From the cell containing the given text, extract its center point as [X, Y] coordinate. 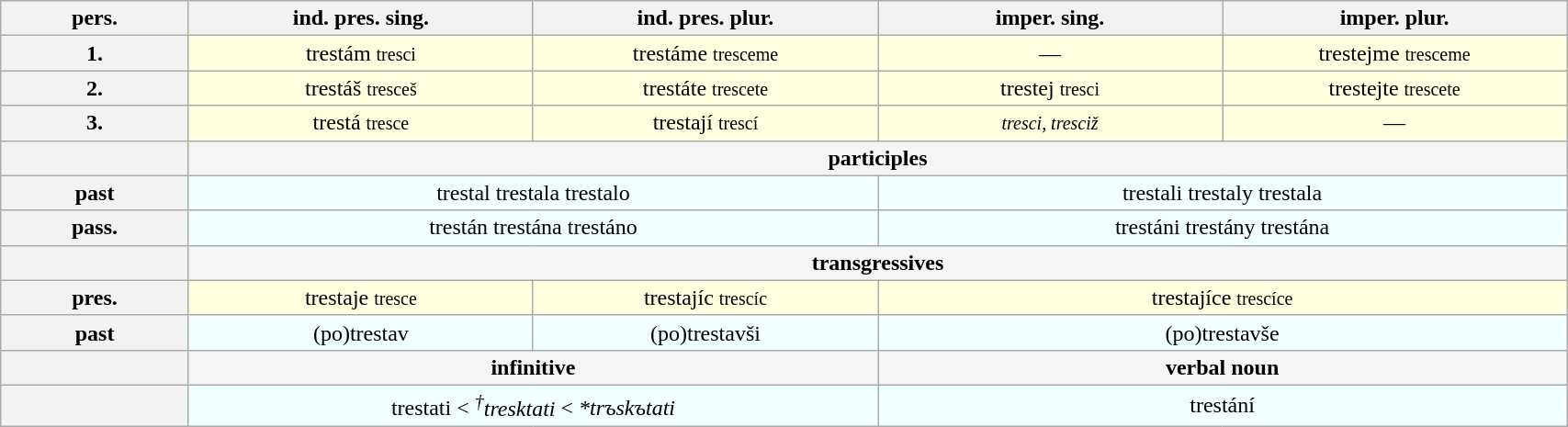
(po)trestav [360, 332]
trestej tresci [1051, 88]
trestajíce trescíce [1223, 298]
trestá tresce [360, 123]
trestání [1223, 406]
imper. plur. [1394, 18]
2. [96, 88]
(po)trestavše [1223, 332]
pres. [96, 298]
trestám tresci [360, 53]
ind. pres. sing. [360, 18]
trestati < †tresktati < *trъskъtati [533, 406]
pass. [96, 228]
infinitive [533, 367]
trestáme tresceme [705, 53]
transgressives [877, 263]
verbal noun [1223, 367]
trestal trestala trestalo [533, 193]
1. [96, 53]
trestáni trestány trestána [1223, 228]
(po)trestavši [705, 332]
3. [96, 123]
pers. [96, 18]
trestáš tresceš [360, 88]
trestaje tresce [360, 298]
trestajíc trescíc [705, 298]
trestali trestaly trestala [1223, 193]
tresci, tresciž [1051, 123]
trestán trestána trestáno [533, 228]
trestají trescí [705, 123]
trestejte trescete [1394, 88]
trestáte trescete [705, 88]
participles [877, 158]
imper. sing. [1051, 18]
ind. pres. plur. [705, 18]
trestejme tresceme [1394, 53]
